Search for the cell housing the specified text and yield its (x, y) center coordinate. 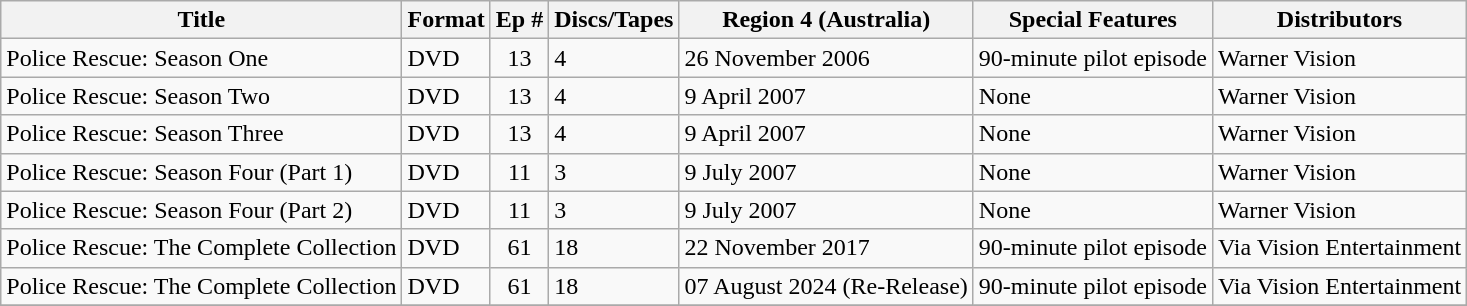
Ep # (519, 20)
Discs/Tapes (614, 20)
Title (202, 20)
Special Features (1092, 20)
Distributors (1339, 20)
Region 4 (Australia) (826, 20)
Format (446, 20)
26 November 2006 (826, 58)
Police Rescue: Season Two (202, 96)
Police Rescue: Season Three (202, 134)
07 August 2024 (Re-Release) (826, 286)
Police Rescue: Season Four (Part 1) (202, 172)
Police Rescue: Season Four (Part 2) (202, 210)
22 November 2017 (826, 248)
Police Rescue: Season One (202, 58)
